Scan for the cell matching the given text and deliver its (X, Y) coordinate at center. 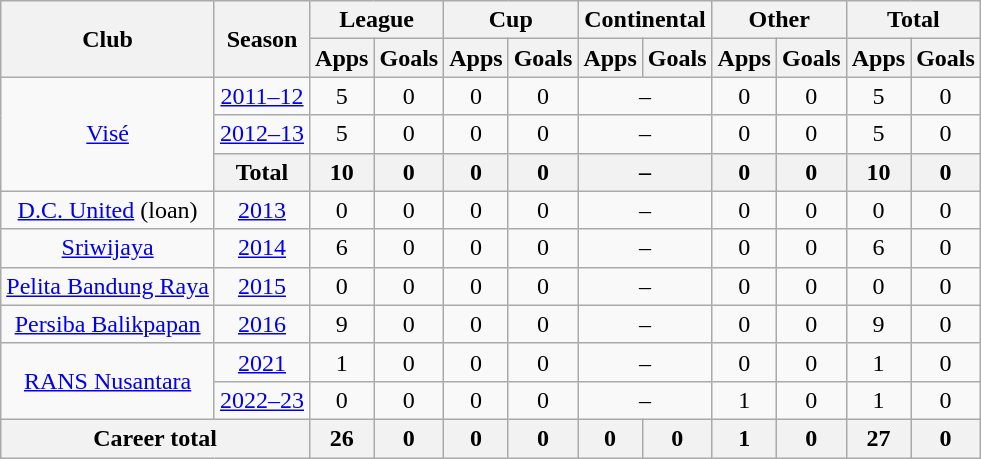
Career total (156, 438)
2016 (262, 324)
2021 (262, 362)
Club (108, 39)
Season (262, 39)
2012–13 (262, 134)
League (377, 20)
Visé (108, 134)
Persiba Balikpapan (108, 324)
2011–12 (262, 96)
2022–23 (262, 400)
RANS Nusantara (108, 381)
2015 (262, 286)
26 (342, 438)
Sriwijaya (108, 248)
Pelita Bandung Raya (108, 286)
Other (779, 20)
27 (878, 438)
D.C. United (loan) (108, 210)
Continental (645, 20)
2013 (262, 210)
2014 (262, 248)
Cup (511, 20)
